Search for the cell housing the specified text and yield its (x, y) center coordinate. 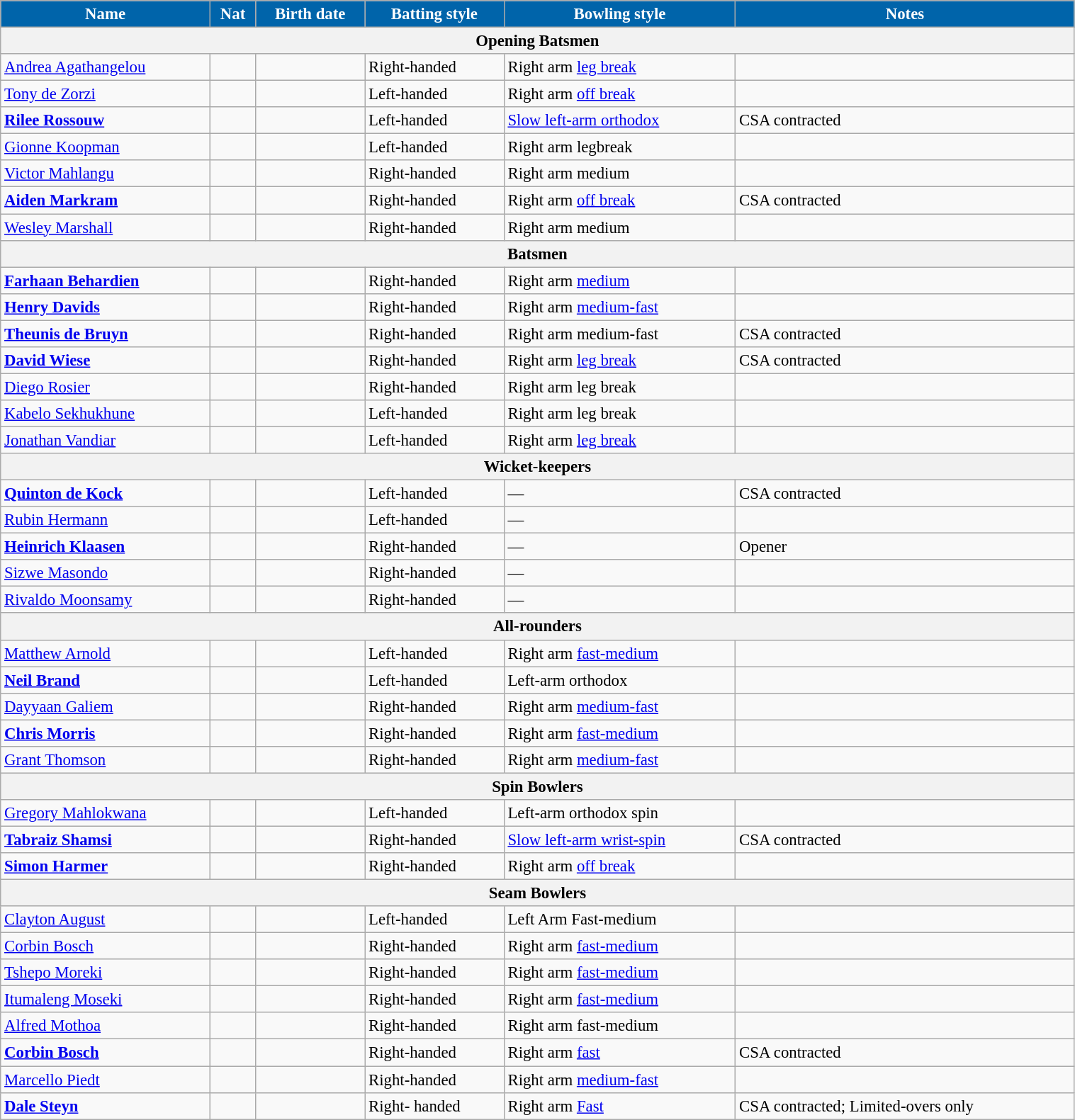
David Wiese (106, 361)
Notes (905, 14)
Tony de Zorzi (106, 94)
Birth date (310, 14)
Spin Bowlers (537, 786)
Victor Mahlangu (106, 174)
Left-arm orthodox (619, 680)
Opener (905, 547)
Chris Morris (106, 733)
Gionne Koopman (106, 147)
Name (106, 14)
Opening Batsmen (537, 41)
Left-arm orthodox spin (619, 813)
Right- handed (434, 1106)
All-rounders (537, 627)
Clayton August (106, 920)
Slow left-arm wrist-spin (619, 839)
CSA contracted; Limited-overs only (905, 1106)
Nat (232, 14)
Andrea Agathangelou (106, 67)
Bowling style (619, 14)
Theunis de Bruyn (106, 334)
Quinton de Kock (106, 494)
Wicket-keepers (537, 467)
Simon Harmer (106, 866)
Matthew Arnold (106, 653)
Tabraiz Shamsi (106, 839)
Sizwe Masondo (106, 573)
Henry Davids (106, 307)
Dale Steyn (106, 1106)
Grant Thomson (106, 760)
Alfred Mothoa (106, 1026)
Right arm Fast (619, 1106)
Right arm fast (619, 1053)
Batting style (434, 14)
Kabelo Sekhukhune (106, 414)
Wesley Marshall (106, 227)
Left Arm Fast-medium (619, 920)
Rubin Hermann (106, 520)
Neil Brand (106, 680)
Seam Bowlers (537, 893)
Slow left-arm orthodox (619, 120)
Marcello Piedt (106, 1080)
Itumaleng Moseki (106, 1000)
Jonathan Vandiar (106, 440)
Right arm legbreak (619, 147)
Aiden Markram (106, 200)
Diego Rosier (106, 387)
Rivaldo Moonsamy (106, 600)
Rilee Rossouw (106, 120)
Batsmen (537, 254)
Tshepo Moreki (106, 973)
Gregory Mahlokwana (106, 813)
Dayyaan Galiem (106, 706)
Farhaan Behardien (106, 281)
Heinrich Klaasen (106, 547)
